From the cell containing the given text, extract its center point as (x, y) coordinate. 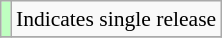
Indicates single release (116, 19)
